Scan for the cell matching the given text and deliver its (x, y) coordinate at center. 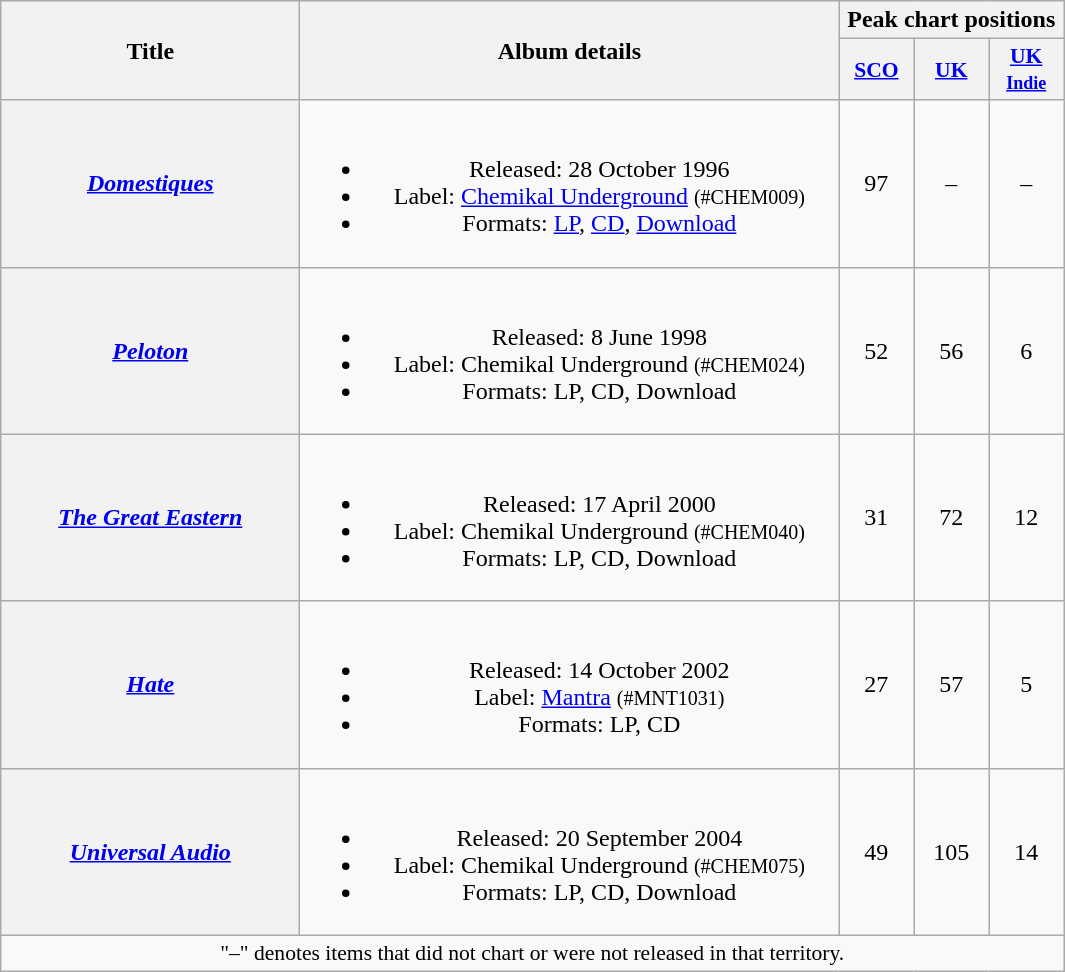
56 (952, 350)
6 (1026, 350)
97 (876, 184)
Title (150, 50)
12 (1026, 518)
105 (952, 852)
57 (952, 684)
49 (876, 852)
The Great Eastern (150, 518)
Album details (570, 50)
Domestiques (150, 184)
5 (1026, 684)
Peloton (150, 350)
SCO (876, 70)
UK (952, 70)
Hate (150, 684)
72 (952, 518)
Released: 28 October 1996Label: Chemikal Underground (#CHEM009)Formats: LP, CD, Download (570, 184)
Released: 8 June 1998Label: Chemikal Underground (#CHEM024)Formats: LP, CD, Download (570, 350)
Peak chart positions (952, 20)
Released: 20 September 2004Label: Chemikal Underground (#CHEM075)Formats: LP, CD, Download (570, 852)
Released: 17 April 2000Label: Chemikal Underground (#CHEM040)Formats: LP, CD, Download (570, 518)
"–" denotes items that did not chart or were not released in that territory. (532, 953)
52 (876, 350)
UKIndie (1026, 70)
Released: 14 October 2002Label: Mantra (#MNT1031)Formats: LP, CD (570, 684)
27 (876, 684)
31 (876, 518)
14 (1026, 852)
Universal Audio (150, 852)
